Find where the given text appears and provide that cell's center as [x, y] coordinate. 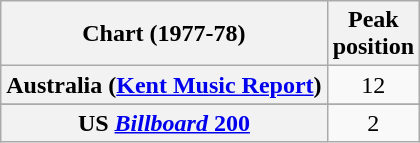
2 [373, 123]
Peakposition [373, 34]
US Billboard 200 [164, 123]
Chart (1977-78) [164, 34]
Australia (Kent Music Report) [164, 85]
12 [373, 85]
